Search for the cell housing the specified text and yield its (x, y) center coordinate. 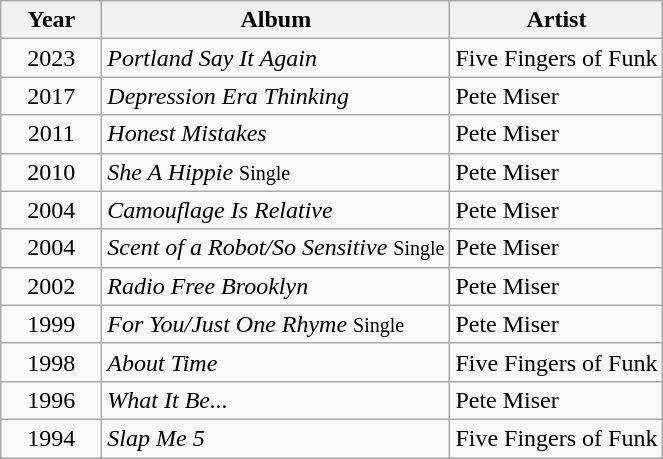
Camouflage Is Relative (276, 210)
Radio Free Brooklyn (276, 286)
1996 (52, 400)
What It Be... (276, 400)
Scent of a Robot/So Sensitive Single (276, 248)
Portland Say It Again (276, 58)
She A Hippie Single (276, 172)
Honest Mistakes (276, 134)
2023 (52, 58)
Year (52, 20)
2011 (52, 134)
2002 (52, 286)
For You/Just One Rhyme Single (276, 324)
Album (276, 20)
1999 (52, 324)
1994 (52, 438)
Depression Era Thinking (276, 96)
Slap Me 5 (276, 438)
About Time (276, 362)
Artist (556, 20)
2017 (52, 96)
2010 (52, 172)
1998 (52, 362)
